Locate the cell with the specified text and output its [x, y] center coordinate. 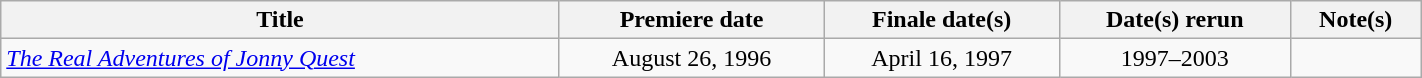
Finale date(s) [942, 20]
Note(s) [1356, 20]
Title [280, 20]
1997–2003 [1174, 58]
The Real Adventures of Jonny Quest [280, 58]
August 26, 1996 [692, 58]
Premiere date [692, 20]
Date(s) rerun [1174, 20]
April 16, 1997 [942, 58]
